Provide the (x, y) coordinate of the cell's center where the given text is located.  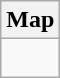
Map (30, 20)
